From the cell containing the given text, extract its center point as [X, Y] coordinate. 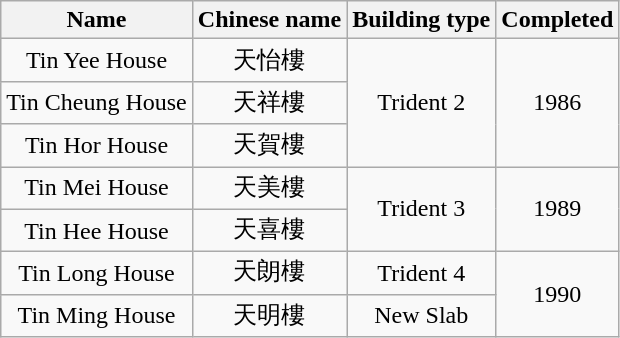
Trident 2 [422, 103]
Tin Yee House [97, 60]
Trident 3 [422, 208]
Completed [558, 20]
天怡樓 [269, 60]
1989 [558, 208]
1986 [558, 103]
Tin Ming House [97, 316]
天朗樓 [269, 274]
Building type [422, 20]
Tin Mei House [97, 188]
天美樓 [269, 188]
Chinese name [269, 20]
Trident 4 [422, 274]
Tin Hor House [97, 146]
Tin Cheung House [97, 102]
Tin Hee House [97, 230]
1990 [558, 294]
天明樓 [269, 316]
天賀樓 [269, 146]
天喜樓 [269, 230]
Tin Long House [97, 274]
天祥樓 [269, 102]
New Slab [422, 316]
Name [97, 20]
